Provide the [x, y] coordinate of the cell's center where the given text is located.  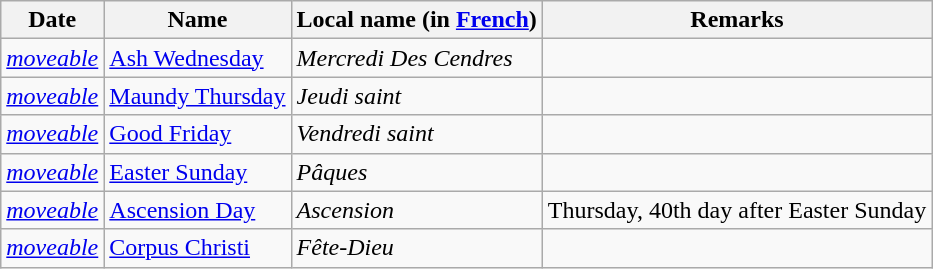
Ascension [416, 210]
Ash Wednesday [198, 58]
Remarks [736, 20]
Corpus Christi [198, 248]
Local name (in French) [416, 20]
Thursday, 40th day after Easter Sunday [736, 210]
Fête-Dieu [416, 248]
Pâques [416, 172]
Mercredi Des Cendres [416, 58]
Date [52, 20]
Vendredi saint [416, 134]
Good Friday [198, 134]
Easter Sunday [198, 172]
Name [198, 20]
Maundy Thursday [198, 96]
Ascension Day [198, 210]
Jeudi saint [416, 96]
